Pinpoint the cell where the given text exists, returning its (X, Y) midpoint coordinate. 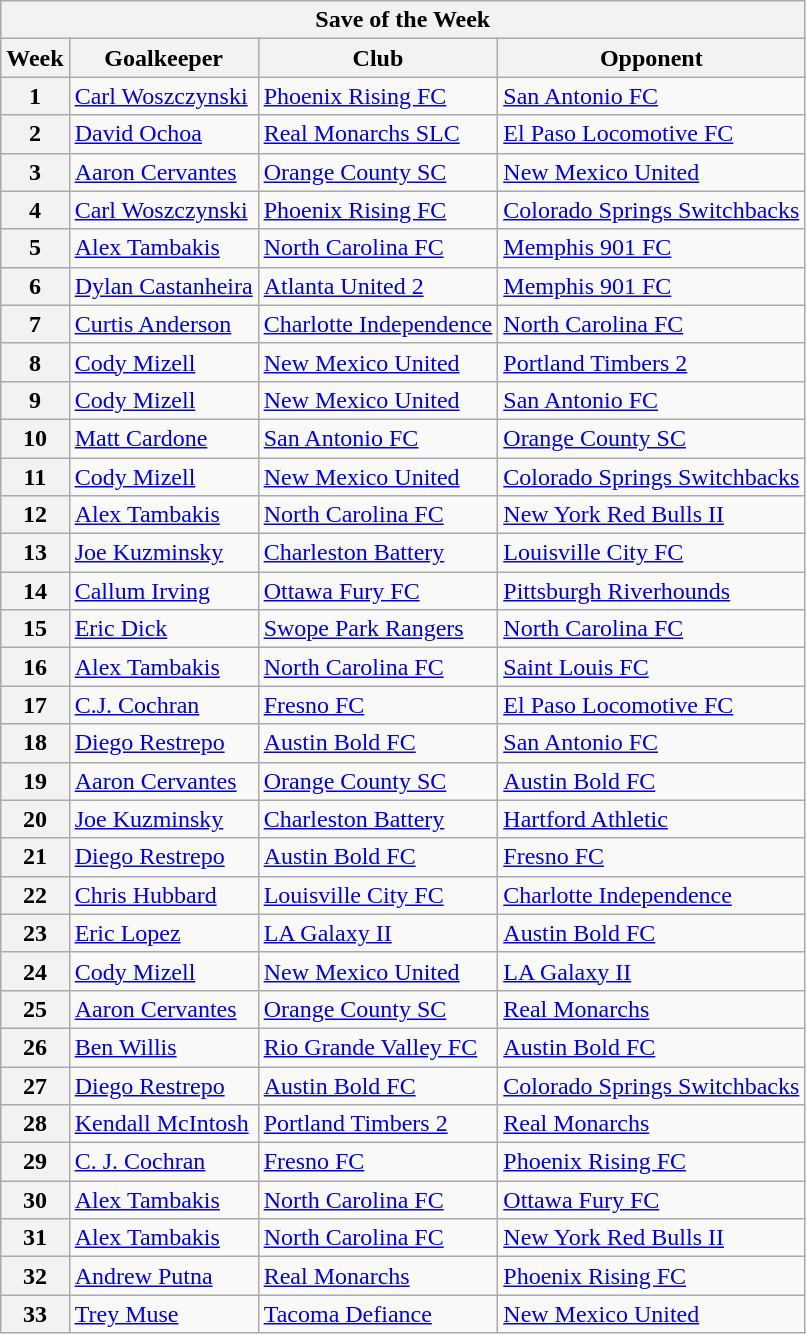
C.J. Cochran (164, 705)
Pittsburgh Riverhounds (652, 591)
10 (35, 438)
Opponent (652, 58)
Hartford Athletic (652, 819)
Saint Louis FC (652, 667)
30 (35, 1200)
20 (35, 819)
12 (35, 515)
25 (35, 1009)
Matt Cardone (164, 438)
15 (35, 629)
13 (35, 553)
Real Monarchs SLC (378, 134)
28 (35, 1124)
16 (35, 667)
18 (35, 743)
2 (35, 134)
Eric Dick (164, 629)
Save of the Week (403, 20)
Kendall McIntosh (164, 1124)
6 (35, 286)
Rio Grande Valley FC (378, 1047)
Week (35, 58)
32 (35, 1276)
5 (35, 248)
17 (35, 705)
Eric Lopez (164, 933)
Trey Muse (164, 1314)
23 (35, 933)
33 (35, 1314)
David Ochoa (164, 134)
19 (35, 781)
9 (35, 400)
Tacoma Defiance (378, 1314)
14 (35, 591)
3 (35, 172)
7 (35, 324)
Atlanta United 2 (378, 286)
27 (35, 1085)
Ben Willis (164, 1047)
31 (35, 1238)
Andrew Putna (164, 1276)
8 (35, 362)
4 (35, 210)
Dylan Castanheira (164, 286)
21 (35, 857)
Callum Irving (164, 591)
1 (35, 96)
11 (35, 477)
Swope Park Rangers (378, 629)
29 (35, 1162)
Chris Hubbard (164, 895)
26 (35, 1047)
22 (35, 895)
Club (378, 58)
Goalkeeper (164, 58)
C. J. Cochran (164, 1162)
Curtis Anderson (164, 324)
24 (35, 971)
